Capture the cell that displays the provided text and extract its (X, Y) central coordinate. 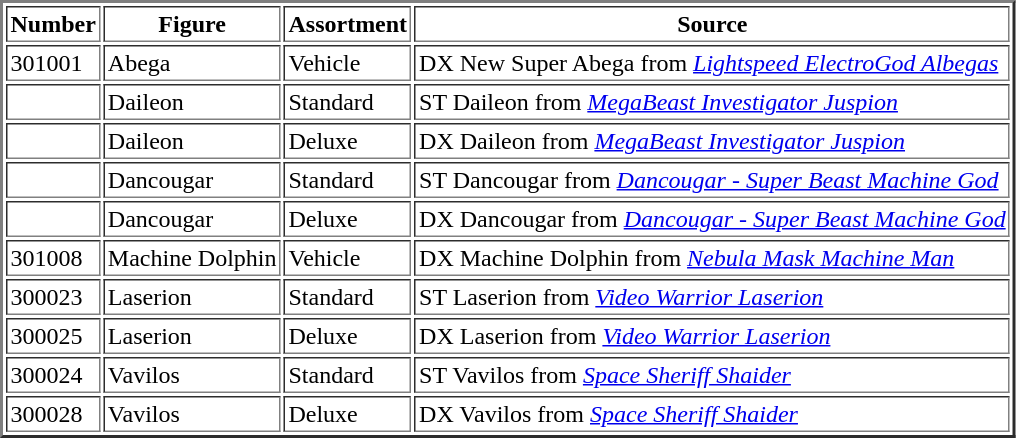
ST Daileon from MegaBeast Investigator Juspion (713, 102)
Figure (192, 24)
ST Vavilos from Space Sheriff Shaider (713, 375)
301008 (53, 258)
301001 (53, 63)
Machine Dolphin (192, 258)
ST Dancougar from Dancougar - Super Beast Machine God (713, 180)
Number (53, 24)
DX New Super Abega from Lightspeed ElectroGod Albegas (713, 63)
Abega (192, 63)
300028 (53, 414)
300025 (53, 336)
300023 (53, 297)
DX Dancougar from Dancougar - Super Beast Machine God (713, 219)
Source (713, 24)
300024 (53, 375)
DX Vavilos from Space Sheriff Shaider (713, 414)
DX Machine Dolphin from Nebula Mask Machine Man (713, 258)
DX Laserion from Video Warrior Laserion (713, 336)
Assortment (348, 24)
ST Laserion from Video Warrior Laserion (713, 297)
DX Daileon from MegaBeast Investigator Juspion (713, 141)
